Capture the cell that displays the provided text and extract its [x, y] central coordinate. 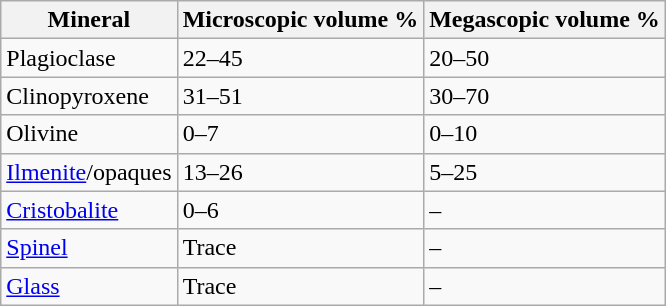
Ilmenite/opaques [89, 172]
Mineral [89, 20]
Spinel [89, 248]
13–26 [300, 172]
Megascopic volume % [545, 20]
31–51 [300, 96]
22–45 [300, 58]
30–70 [545, 96]
Olivine [89, 134]
0–10 [545, 134]
20–50 [545, 58]
0–7 [300, 134]
0–6 [300, 210]
5–25 [545, 172]
Clinopyroxene [89, 96]
Plagioclase [89, 58]
Microscopic volume % [300, 20]
Glass [89, 286]
Cristobalite [89, 210]
